Scan for the cell matching the given text and deliver its (x, y) coordinate at center. 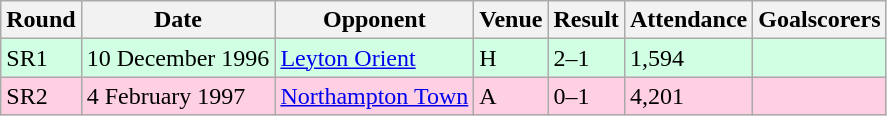
H (511, 58)
10 December 1996 (178, 58)
A (511, 96)
1,594 (688, 58)
2–1 (586, 58)
Date (178, 20)
Northampton Town (374, 96)
Venue (511, 20)
Leyton Orient (374, 58)
4,201 (688, 96)
Opponent (374, 20)
SR1 (41, 58)
Attendance (688, 20)
Goalscorers (820, 20)
0–1 (586, 96)
Round (41, 20)
Result (586, 20)
SR2 (41, 96)
4 February 1997 (178, 96)
